Determine the [x, y] coordinate at the center of the cell enclosing the given text.  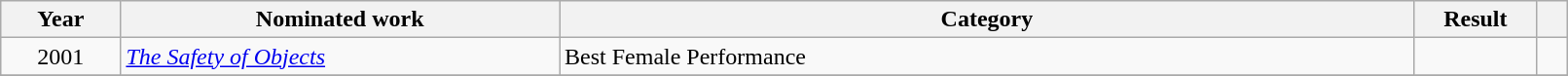
Result [1476, 19]
Nominated work [341, 19]
The Safety of Objects [341, 57]
Year [60, 19]
Best Female Performance [987, 57]
2001 [60, 57]
Category [987, 19]
